Identify which cell holds the provided text, then report its [x, y] central coordinate. 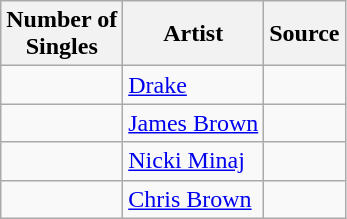
James Brown [194, 123]
Drake [194, 85]
Artist [194, 34]
Number ofSingles [62, 34]
Source [304, 34]
Nicki Minaj [194, 161]
Chris Brown [194, 199]
